Locate the cell with the specified text and output its (X, Y) center coordinate. 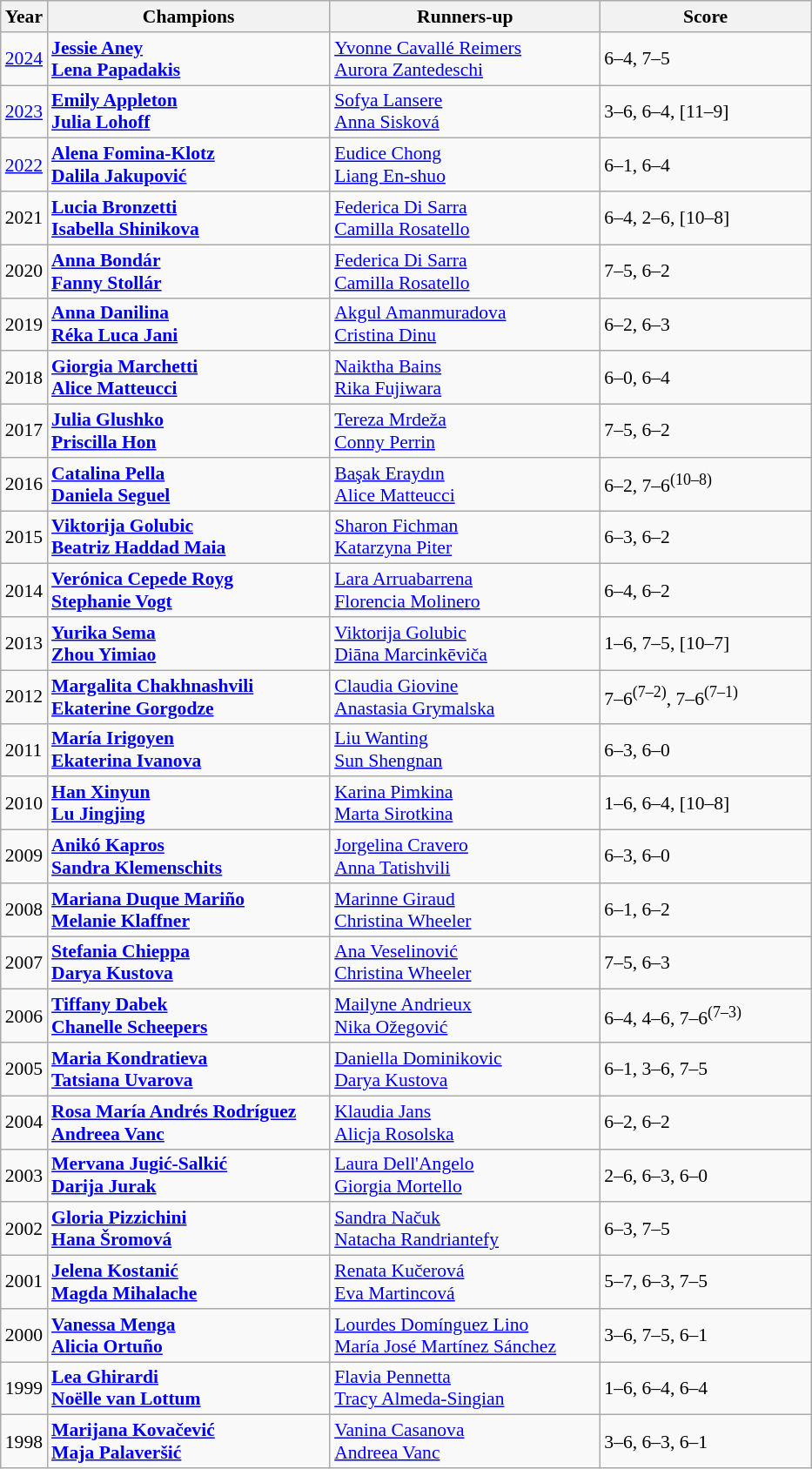
2004 (24, 1123)
6–4, 6–2 (705, 590)
Liu Wanting Sun Shengnan (465, 750)
Lea Ghirardi Noëlle van Lottum (188, 1389)
2016 (24, 484)
Giorgia Marchetti Alice Matteucci (188, 378)
Flavia Pennetta Tracy Almeda-Singian (465, 1389)
Julia Glushko Priscilla Hon (188, 432)
7–6(7–2), 7–6(7–1) (705, 696)
Lourdes Domínguez Lino María José Martínez Sánchez (465, 1335)
Yvonne Cavallé Reimers Aurora Zantedeschi (465, 59)
6–3, 6–2 (705, 538)
2010 (24, 804)
7–5, 6–3 (705, 963)
2017 (24, 432)
Renata Kučerová Eva Martincová (465, 1283)
2020 (24, 272)
2011 (24, 750)
Marinne Giraud Christina Wheeler (465, 910)
3–6, 7–5, 6–1 (705, 1335)
Karina Pimkina Marta Sirotkina (465, 804)
Champions (188, 17)
Lara Arruabarrena Florencia Molinero (465, 590)
6–1, 6–4 (705, 165)
Mervana Jugić-Salkić Darija Jurak (188, 1175)
6–4, 4–6, 7–6(7–3) (705, 1016)
Runners-up (465, 17)
Stefania Chieppa Darya Kustova (188, 963)
Ana Veselinović Christina Wheeler (465, 963)
Laura Dell'Angelo Giorgia Mortello (465, 1175)
2007 (24, 963)
2013 (24, 644)
2021 (24, 218)
2005 (24, 1069)
2015 (24, 538)
Daniella Dominikovic Darya Kustova (465, 1069)
1–6, 7–5, [10–7] (705, 644)
2002 (24, 1229)
Anna Danilina Réka Luca Jani (188, 324)
Sandra Načuk Natacha Randriantefy (465, 1229)
Margalita Chakhnashvili Ekaterine Gorgodze (188, 696)
Anikó Kapros Sandra Klemenschits (188, 856)
2001 (24, 1283)
1999 (24, 1389)
5–7, 6–3, 7–5 (705, 1283)
2018 (24, 378)
Naiktha Bains Rika Fujiwara (465, 378)
Jessie Aney Lena Papadakis (188, 59)
Marijana Kovačević Maja Palaveršić (188, 1441)
1–6, 6–4, [10–8] (705, 804)
1998 (24, 1441)
2024 (24, 59)
2022 (24, 165)
2–6, 6–3, 6–0 (705, 1175)
Rosa María Andrés Rodríguez Andreea Vanc (188, 1123)
3–6, 6–4, [11–9] (705, 111)
Anna Bondár Fanny Stollár (188, 272)
Gloria Pizzichini Hana Šromová (188, 1229)
6–1, 3–6, 7–5 (705, 1069)
6–4, 2–6, [10–8] (705, 218)
6–3, 7–5 (705, 1229)
Yurika Sema Zhou Yimiao (188, 644)
Sharon Fichman Katarzyna Piter (465, 538)
Vanina Casanova Andreea Vanc (465, 1441)
Klaudia Jans Alicja Rosolska (465, 1123)
6–0, 6–4 (705, 378)
Eudice Chong Liang En-shuo (465, 165)
Year (24, 17)
Başak Eraydın Alice Matteucci (465, 484)
Maria Kondratieva Tatsiana Uvarova (188, 1069)
6–2, 6–2 (705, 1123)
3–6, 6–3, 6–1 (705, 1441)
2023 (24, 111)
Viktorija Golubic Diāna Marcinkēviča (465, 644)
Lucia Bronzetti Isabella Shinikova (188, 218)
6–1, 6–2 (705, 910)
Sofya Lansere Anna Sisková (465, 111)
Tereza Mrdeža Conny Perrin (465, 432)
2008 (24, 910)
6–2, 6–3 (705, 324)
2000 (24, 1335)
Mariana Duque Mariño Melanie Klaffner (188, 910)
6–4, 7–5 (705, 59)
Verónica Cepede Royg Stephanie Vogt (188, 590)
Vanessa Menga Alicia Ortuño (188, 1335)
Alena Fomina-Klotz Dalila Jakupović (188, 165)
Jelena Kostanić Magda Mihalache (188, 1283)
2012 (24, 696)
2006 (24, 1016)
Catalina Pella Daniela Seguel (188, 484)
1–6, 6–4, 6–4 (705, 1389)
2003 (24, 1175)
2014 (24, 590)
Viktorija Golubic Beatriz Haddad Maia (188, 538)
6–2, 7–6(10–8) (705, 484)
2009 (24, 856)
Mailyne Andrieux Nika Ožegović (465, 1016)
Score (705, 17)
Han Xinyun Lu Jingjing (188, 804)
Tiffany Dabek Chanelle Scheepers (188, 1016)
Akgul Amanmuradova Cristina Dinu (465, 324)
Claudia Giovine Anastasia Grymalska (465, 696)
2019 (24, 324)
María Irigoyen Ekaterina Ivanova (188, 750)
Emily Appleton Julia Lohoff (188, 111)
Jorgelina Cravero Anna Tatishvili (465, 856)
